Detect which cell encompasses the target text, then output its [X, Y] center coordinate. 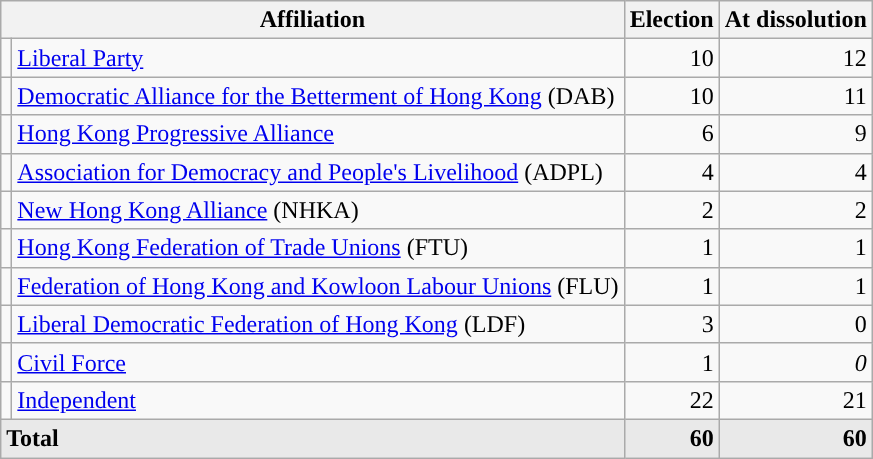
6 [672, 134]
Federation of Hong Kong and Kowloon Labour Unions (FLU) [318, 286]
3 [672, 324]
Affiliation [312, 20]
Independent [318, 400]
Association for Democracy and People's Livelihood (ADPL) [318, 172]
Election [672, 20]
Total [312, 438]
Liberal Democratic Federation of Hong Kong (LDF) [318, 324]
9 [796, 134]
11 [796, 96]
Hong Kong Federation of Trade Unions (FTU) [318, 248]
21 [796, 400]
At dissolution [796, 20]
Liberal Party [318, 58]
Hong Kong Progressive Alliance [318, 134]
22 [672, 400]
12 [796, 58]
Democratic Alliance for the Betterment of Hong Kong (DAB) [318, 96]
New Hong Kong Alliance (NHKA) [318, 210]
Civil Force [318, 362]
